Return the (x, y) coordinate for the center point of the cell that contains the specified text.  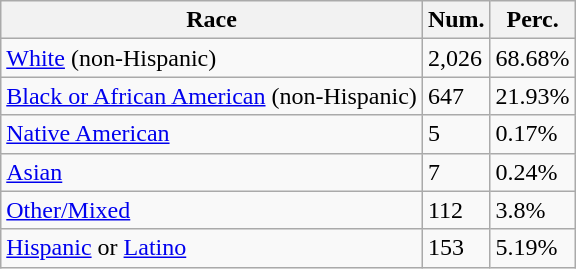
Hispanic or Latino (212, 248)
21.93% (532, 96)
Num. (456, 20)
5 (456, 134)
White (non-Hispanic) (212, 58)
Race (212, 20)
2,026 (456, 58)
Asian (212, 172)
5.19% (532, 248)
7 (456, 172)
153 (456, 248)
Other/Mixed (212, 210)
Black or African American (non-Hispanic) (212, 96)
Native American (212, 134)
647 (456, 96)
0.24% (532, 172)
0.17% (532, 134)
68.68% (532, 58)
112 (456, 210)
Perc. (532, 20)
3.8% (532, 210)
